Output the [x, y] coordinate of the center of the cell containing the given text.  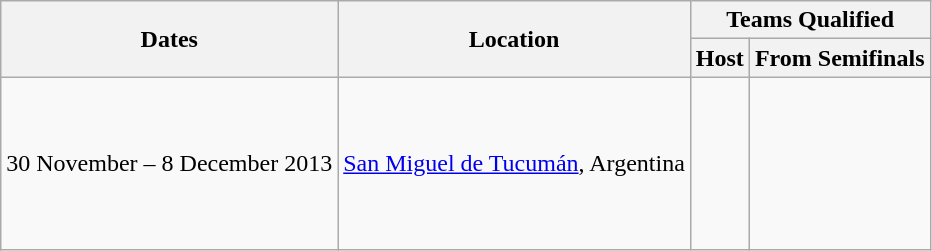
Location [514, 39]
Teams Qualified [810, 20]
From Semifinals [840, 58]
Host [720, 58]
30 November – 8 December 2013 [170, 164]
San Miguel de Tucumán, Argentina [514, 164]
Dates [170, 39]
